Locate the cell with the specified text and output its (X, Y) center coordinate. 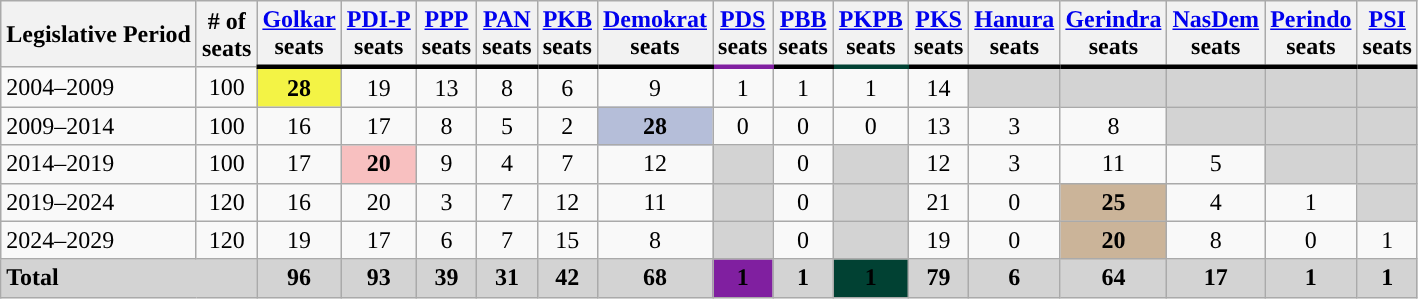
2019–2024 (99, 202)
64 (1114, 278)
PDSseats (743, 34)
Hanuraseats (1014, 34)
31 (507, 278)
96 (299, 278)
68 (654, 278)
21 (938, 202)
79 (938, 278)
PDI-Pseats (378, 34)
2009–2014 (99, 126)
PKPBseats (870, 34)
# ofseats (226, 34)
2014–2019 (99, 164)
14 (938, 87)
Total (129, 278)
39 (446, 278)
Perindoseats (1311, 34)
15 (567, 240)
PKSseats (938, 34)
93 (378, 278)
2024–2029 (99, 240)
PSIseats (1387, 34)
Gerindraseats (1114, 34)
Golkarseats (299, 34)
42 (567, 278)
2004–2009 (99, 87)
PPPseats (446, 34)
PANseats (507, 34)
Legislative Period (99, 34)
2 (567, 126)
Demokratseats (654, 34)
PKBseats (567, 34)
PBBseats (803, 34)
25 (1114, 202)
NasDemseats (1216, 34)
